Capture the cell that displays the provided text and extract its [X, Y] central coordinate. 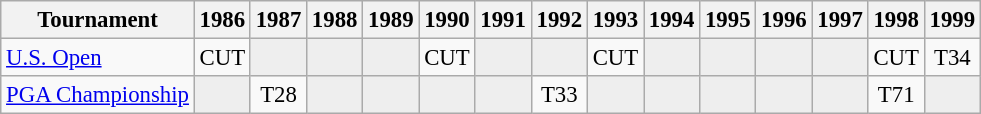
PGA Championship [98, 95]
T33 [559, 95]
1988 [335, 20]
1997 [840, 20]
1996 [784, 20]
Tournament [98, 20]
1995 [728, 20]
1991 [503, 20]
1992 [559, 20]
T71 [896, 95]
T28 [278, 95]
1998 [896, 20]
1989 [391, 20]
1999 [952, 20]
1993 [615, 20]
1986 [222, 20]
1990 [447, 20]
U.S. Open [98, 58]
1987 [278, 20]
T34 [952, 58]
1994 [672, 20]
